Extract the (X, Y) coordinate from the center of the cell holding the provided text.  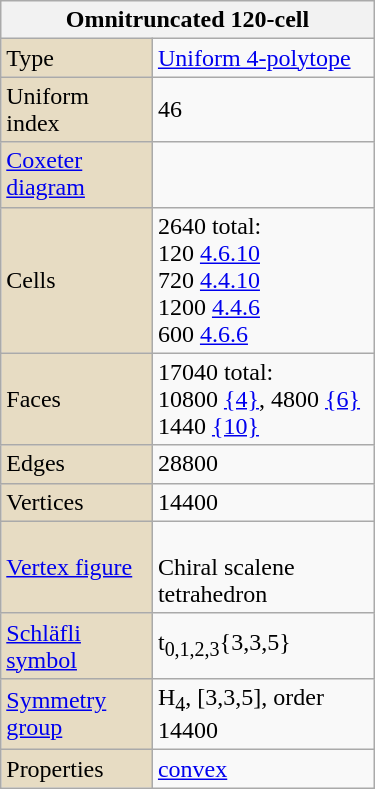
Vertices (77, 502)
2640 total:120 4.6.10 720 4.4.10 1200 4.4.6 600 4.6.6 (263, 280)
Uniform index (77, 110)
convex (263, 769)
46 (263, 110)
Uniform 4-polytope (263, 58)
28800 (263, 464)
Chiral scalene tetrahedron (263, 567)
Faces (77, 399)
Cells (77, 280)
Type (77, 58)
17040 total:10800 {4}, 4800 {6}1440 {10} (263, 399)
Edges (77, 464)
14400 (263, 502)
Symmetry group (77, 714)
Schläfli symbol (77, 646)
Vertex figure (77, 567)
Coxeter diagram (77, 174)
Properties (77, 769)
Omnitruncated 120-cell (188, 20)
t0,1,2,3{3,3,5} (263, 646)
H4, [3,3,5], order 14400 (263, 714)
